Provide the [X, Y] coordinate of the cell's center where the given text is located.  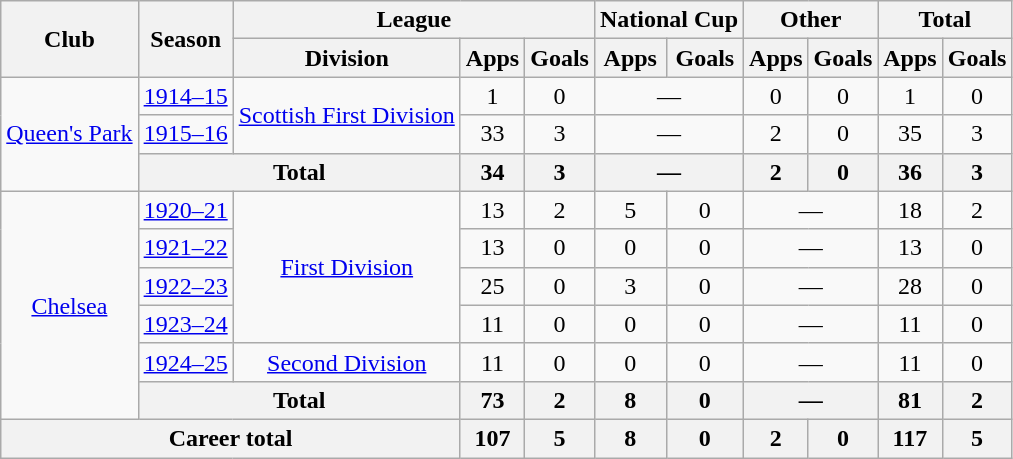
National Cup [668, 20]
1922–23 [186, 286]
1915–16 [186, 134]
1923–24 [186, 324]
25 [492, 286]
1921–22 [186, 248]
First Division [346, 267]
League [414, 20]
Second Division [346, 362]
Season [186, 39]
33 [492, 134]
117 [910, 438]
Club [70, 39]
107 [492, 438]
1920–21 [186, 210]
34 [492, 172]
Chelsea [70, 305]
1924–25 [186, 362]
Career total [231, 438]
Scottish First Division [346, 115]
36 [910, 172]
73 [492, 400]
Queen's Park [70, 134]
Division [346, 58]
35 [910, 134]
1914–15 [186, 96]
28 [910, 286]
Other [811, 20]
81 [910, 400]
18 [910, 210]
